Find where the given text appears and provide that cell's center as (X, Y) coordinate. 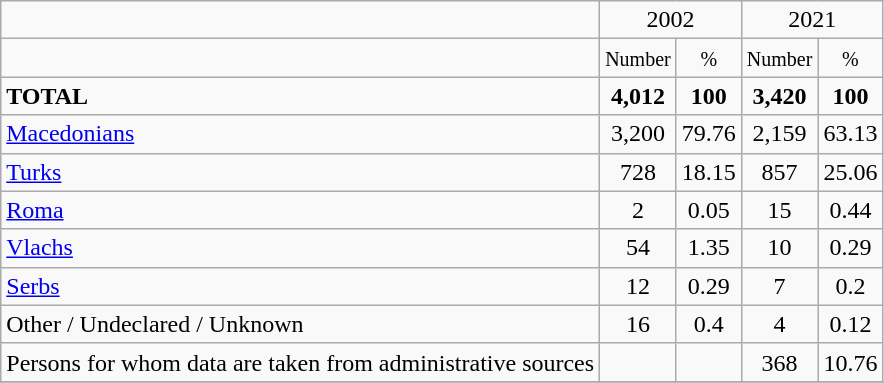
Serbs (300, 286)
0.44 (850, 210)
79.76 (708, 134)
2021 (812, 20)
2,159 (780, 134)
0.12 (850, 324)
18.15 (708, 172)
728 (638, 172)
4,012 (638, 96)
Other / Undeclared / Unknown (300, 324)
4 (780, 324)
7 (780, 286)
TOTAL (300, 96)
Persons for whom data are taken from administrative sources (300, 362)
0.05 (708, 210)
Turks (300, 172)
25.06 (850, 172)
63.13 (850, 134)
1.35 (708, 248)
16 (638, 324)
12 (638, 286)
857 (780, 172)
3,420 (780, 96)
10 (780, 248)
Vlachs (300, 248)
2002 (671, 20)
3,200 (638, 134)
54 (638, 248)
2 (638, 210)
15 (780, 210)
0.2 (850, 286)
Roma (300, 210)
10.76 (850, 362)
Macedonians (300, 134)
368 (780, 362)
0.4 (708, 324)
